Pinpoint the cell where the given text exists, returning its [x, y] midpoint coordinate. 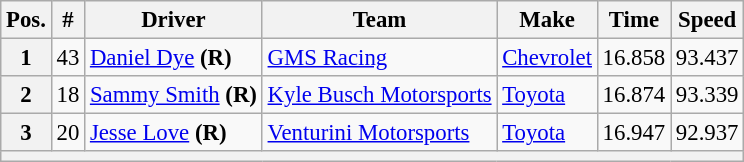
16.874 [634, 95]
Pos. [26, 20]
Driver [174, 20]
Speed [708, 20]
Sammy Smith (R) [174, 95]
Jesse Love (R) [174, 133]
Venturini Motorsports [380, 133]
2 [26, 95]
Chevrolet [547, 58]
Time [634, 20]
93.437 [708, 58]
93.339 [708, 95]
Make [547, 20]
1 [26, 58]
# [68, 20]
GMS Racing [380, 58]
43 [68, 58]
Daniel Dye (R) [174, 58]
3 [26, 133]
16.858 [634, 58]
Team [380, 20]
16.947 [634, 133]
92.937 [708, 133]
Kyle Busch Motorsports [380, 95]
20 [68, 133]
18 [68, 95]
